From the cell containing the given text, extract its center point as (X, Y) coordinate. 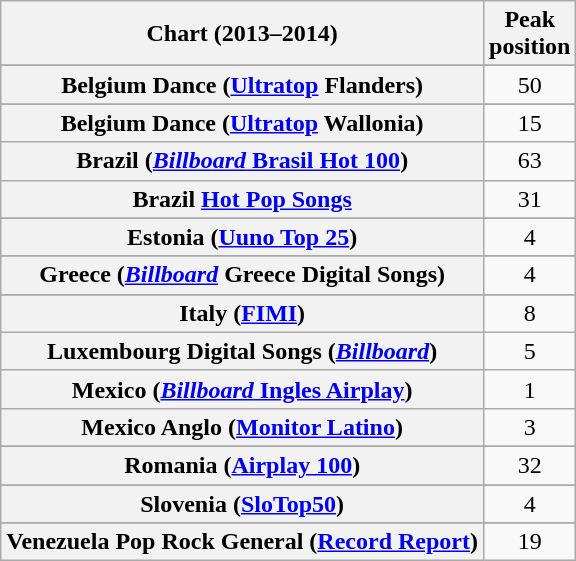
Luxembourg Digital Songs (Billboard) (242, 351)
31 (530, 199)
Mexico Anglo (Monitor Latino) (242, 427)
8 (530, 313)
Brazil Hot Pop Songs (242, 199)
Peakposition (530, 34)
Slovenia (SloTop50) (242, 503)
Estonia (Uuno Top 25) (242, 237)
Italy (FIMI) (242, 313)
3 (530, 427)
Chart (2013–2014) (242, 34)
Venezuela Pop Rock General (Record Report) (242, 542)
Mexico (Billboard Ingles Airplay) (242, 389)
Belgium Dance (Ultratop Flanders) (242, 85)
Brazil (Billboard Brasil Hot 100) (242, 161)
Belgium Dance (Ultratop Wallonia) (242, 123)
1 (530, 389)
5 (530, 351)
19 (530, 542)
63 (530, 161)
15 (530, 123)
Greece (Billboard Greece Digital Songs) (242, 275)
50 (530, 85)
Romania (Airplay 100) (242, 465)
32 (530, 465)
